From the cell containing the given text, extract its center point as (x, y) coordinate. 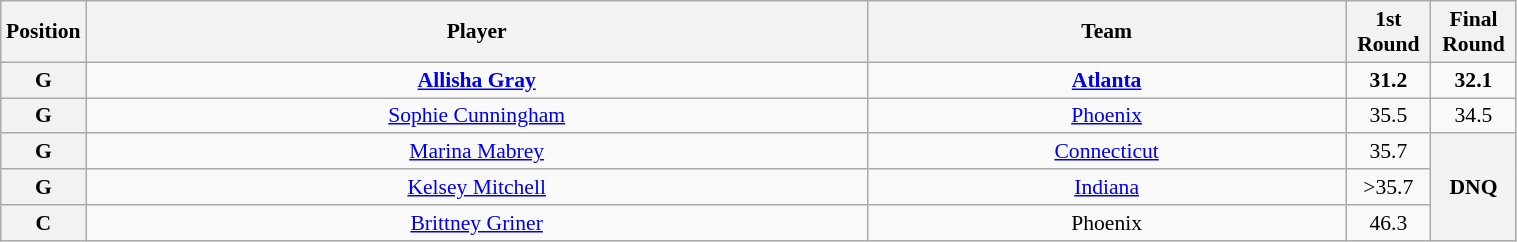
C (44, 223)
>35.7 (1388, 187)
46.3 (1388, 223)
Connecticut (1106, 152)
Player (477, 32)
Position (44, 32)
Sophie Cunningham (477, 116)
Final Round (1474, 32)
34.5 (1474, 116)
Allisha Gray (477, 80)
Indiana (1106, 187)
Marina Mabrey (477, 152)
35.5 (1388, 116)
35.7 (1388, 152)
32.1 (1474, 80)
31.2 (1388, 80)
Brittney Griner (477, 223)
Atlanta (1106, 80)
Kelsey Mitchell (477, 187)
Team (1106, 32)
DNQ (1474, 188)
1st Round (1388, 32)
